Determine the [X, Y] coordinate at the center of the cell enclosing the given text.  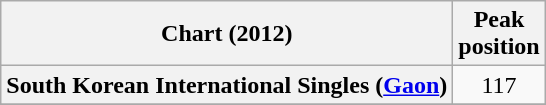
117 [499, 85]
Chart (2012) [227, 34]
South Korean International Singles (Gaon) [227, 85]
Peakposition [499, 34]
